Provide the [X, Y] coordinate of the cell's center where the given text is located.  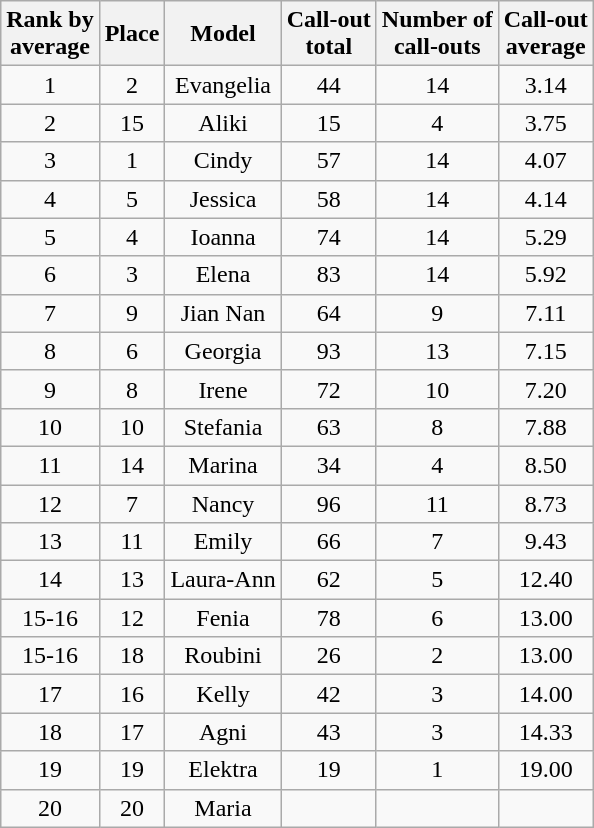
Ioanna [223, 237]
Fenia [223, 618]
Irene [223, 389]
Jian Nan [223, 313]
Stefania [223, 427]
Elena [223, 275]
4.14 [546, 199]
9.43 [546, 542]
19.00 [546, 770]
Aliki [223, 123]
Cindy [223, 161]
58 [328, 199]
72 [328, 389]
5.92 [546, 275]
3.75 [546, 123]
Jessica [223, 199]
16 [132, 694]
78 [328, 618]
Call-outtotal [328, 34]
12.40 [546, 580]
64 [328, 313]
63 [328, 427]
7.20 [546, 389]
7.88 [546, 427]
Maria [223, 808]
7.11 [546, 313]
43 [328, 732]
5.29 [546, 237]
74 [328, 237]
8.73 [546, 503]
Agni [223, 732]
34 [328, 465]
Call-outaverage [546, 34]
83 [328, 275]
Number ofcall-outs [437, 34]
Laura-Ann [223, 580]
Roubini [223, 656]
42 [328, 694]
66 [328, 542]
7.15 [546, 351]
Georgia [223, 351]
Marina [223, 465]
Rank byaverage [50, 34]
96 [328, 503]
57 [328, 161]
26 [328, 656]
14.33 [546, 732]
Kelly [223, 694]
44 [328, 85]
Emily [223, 542]
Model [223, 34]
62 [328, 580]
Nancy [223, 503]
4.07 [546, 161]
14.00 [546, 694]
3.14 [546, 85]
Place [132, 34]
Evangelia [223, 85]
8.50 [546, 465]
93 [328, 351]
Elektra [223, 770]
